From the cell containing the given text, extract its center point as [x, y] coordinate. 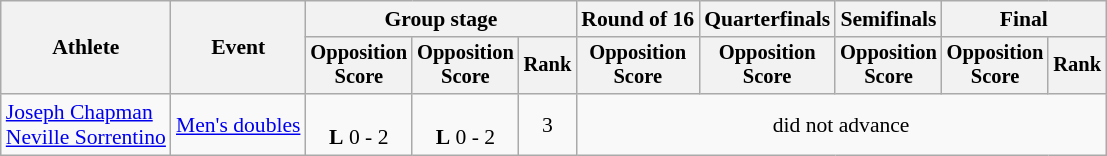
Quarterfinals [767, 19]
Final [1024, 19]
Joseph ChapmanNeville Sorrentino [86, 124]
Group stage [440, 19]
Athlete [86, 48]
Event [238, 48]
Round of 16 [638, 19]
Semifinals [888, 19]
Men's doubles [238, 124]
3 [548, 124]
did not advance [841, 124]
